Identify which cell holds the provided text, then report its [x, y] central coordinate. 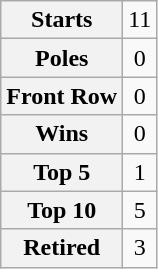
5 [140, 210]
3 [140, 248]
Top 10 [62, 210]
Starts [62, 20]
Wins [62, 134]
Retired [62, 248]
Poles [62, 58]
Front Row [62, 96]
Top 5 [62, 172]
11 [140, 20]
1 [140, 172]
